Find where the given text appears and provide that cell's center as (x, y) coordinate. 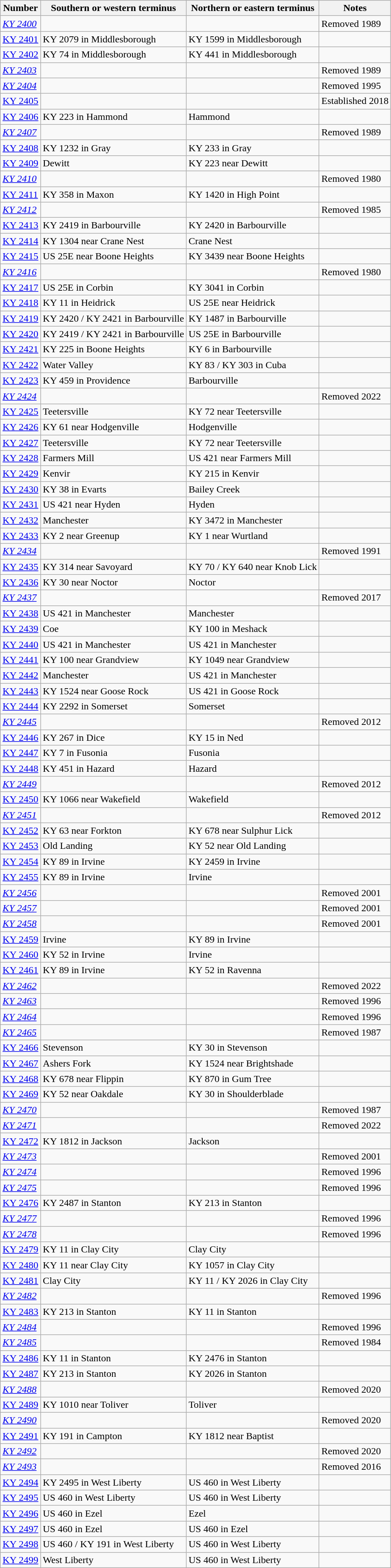
KY 2480 (20, 1265)
KY 2467 (20, 1063)
KY 2432 (20, 520)
KY 2461 (20, 970)
KY 2434 (20, 551)
KY 3439 near Boone Heights (253, 256)
KY 2406 (20, 117)
KY 1010 near Toliver (113, 1405)
KY 2422 (20, 365)
KY 2437 (20, 598)
KY 11 near Clay City (113, 1265)
KY 2417 (20, 287)
KY 2443 (20, 691)
KY 2403 (20, 70)
KY 678 near Sulphur Lick (253, 830)
KY 2478 (20, 1234)
KY 2479 (20, 1250)
KY 74 in Middlesborough (113, 55)
KY 7 in Fusonia (113, 753)
KY 83 / KY 303 in Cuba (253, 365)
KY 2442 (20, 675)
KY 459 in Providence (113, 380)
KY 2435 (20, 567)
KY 2426 (20, 427)
Removed 1984 (355, 1343)
KY 2462 (20, 986)
KY 2487 (20, 1374)
KY 2401 (20, 39)
KY 6 in Barbourville (253, 349)
KY 215 in Kenvir (253, 474)
KY 2459 (20, 939)
KY 2498 (20, 1544)
KY 30 near Noctor (113, 582)
Ashers Fork (113, 1063)
KY 2430 (20, 489)
Stevenson (113, 1048)
KY 2463 (20, 1001)
KY 2450 (20, 799)
Fusonia (253, 753)
KY 451 in Hazard (113, 769)
KY 2477 (20, 1219)
KY 1304 near Crane Nest (113, 241)
KY 2492 (20, 1451)
KY 2459 in Irvine (253, 861)
KY 3472 in Manchester (253, 520)
KY 2495 (20, 1498)
Old Landing (113, 846)
KY 1049 near Grandview (253, 660)
KY 1524 near Brightshade (253, 1063)
KY 63 near Forkton (113, 830)
KY 2470 (20, 1110)
KY 2464 (20, 1017)
Noctor (253, 582)
West Liberty (113, 1560)
Kenvir (113, 474)
KY 2438 (20, 613)
KY 2431 (20, 505)
KY 30 in Shoulderblade (253, 1094)
KY 2493 (20, 1467)
KY 2456 (20, 892)
KY 2484 (20, 1327)
KY 2419 (20, 318)
Water Valley (113, 365)
KY 1057 in Clay City (253, 1265)
KY 2452 (20, 830)
KY 52 near Oakdale (113, 1094)
KY 2418 (20, 303)
Toliver (253, 1405)
Crane Nest (253, 241)
Wakefield (253, 799)
KY 2469 (20, 1094)
KY 358 in Maxon (113, 194)
KY 2420 in Barbourville (253, 225)
KY 2482 (20, 1296)
KY 1524 near Goose Rock (113, 691)
KY 2 near Greenup (113, 536)
US 421 near Farmers Mill (253, 458)
KY 11 in Clay City (113, 1250)
KY 2420 / KY 2421 in Barbourville (113, 318)
KY 1 near Wurtland (253, 536)
KY 267 in Dice (113, 738)
KY 15 in Ned (253, 738)
KY 2468 (20, 1079)
KY 2410 (20, 179)
Dewitt (113, 163)
KY 870 in Gum Tree (253, 1079)
KY 2458 (20, 923)
KY 2402 (20, 55)
KY 2485 (20, 1343)
KY 61 near Hodgenville (113, 427)
US 25E in Corbin (113, 287)
KY 2466 (20, 1048)
KY 2415 (20, 256)
Removed 2016 (355, 1467)
Farmers Mill (113, 458)
US 25E in Barbourville (253, 334)
KY 2425 (20, 411)
KY 2445 (20, 722)
Coe (113, 629)
KY 2472 (20, 1141)
Ezel (253, 1513)
KY 11 in Heidrick (113, 303)
KY 2441 (20, 660)
KY 2491 (20, 1435)
KY 2404 (20, 86)
Hodgenville (253, 427)
Northern or eastern terminus (253, 8)
KY 2497 (20, 1529)
KY 2440 (20, 644)
US 421 in Goose Rock (253, 691)
KY 2412 (20, 210)
KY 2420 (20, 334)
Hyden (253, 505)
Barbourville (253, 380)
KY 52 near Old Landing (253, 846)
KY 2476 in Stanton (253, 1358)
Removed 1985 (355, 210)
KY 233 in Gray (253, 148)
KY 38 in Evarts (113, 489)
KY 223 near Dewitt (253, 163)
KY 2429 (20, 474)
KY 1066 near Wakefield (113, 799)
KY 2488 (20, 1389)
KY 2444 (20, 707)
Number (20, 8)
KY 2460 (20, 955)
KY 2483 (20, 1312)
KY 223 in Hammond (113, 117)
KY 2499 (20, 1560)
KY 2427 (20, 442)
KY 30 in Stevenson (253, 1048)
KY 2414 (20, 241)
Removed 1995 (355, 86)
KY 2439 (20, 629)
KY 2079 in Middlesborough (113, 39)
Removed 1991 (355, 551)
KY 3041 in Corbin (253, 287)
KY 2490 (20, 1420)
KY 2454 (20, 861)
KY 2408 (20, 148)
KY 2481 (20, 1281)
KY 2446 (20, 738)
KY 2448 (20, 769)
KY 2419 in Barbourville (113, 225)
KY 225 in Boone Heights (113, 349)
KY 1599 in Middlesborough (253, 39)
KY 2489 (20, 1405)
KY 2428 (20, 458)
KY 2405 (20, 101)
KY 52 in Irvine (113, 955)
KY 2451 (20, 815)
KY 2455 (20, 877)
KY 2424 (20, 396)
KY 2436 (20, 582)
KY 2476 (20, 1203)
KY 2495 in West Liberty (113, 1482)
US 421 near Hyden (113, 505)
KY 2026 in Stanton (253, 1374)
KY 2433 (20, 536)
KY 2473 (20, 1156)
Established 2018 (355, 101)
Jackson (253, 1141)
US 460 / KY 191 in West Liberty (113, 1544)
KY 2416 (20, 272)
KY 100 in Meshack (253, 629)
US 25E near Heidrick (253, 303)
KY 2496 (20, 1513)
Hammond (253, 117)
KY 2494 (20, 1482)
KY 2411 (20, 194)
KY 2413 (20, 225)
KY 11 / KY 2026 in Clay City (253, 1281)
KY 2292 in Somerset (113, 707)
KY 191 in Campton (113, 1435)
Southern or western terminus (113, 8)
KY 52 in Ravenna (253, 970)
KY 441 in Middlesborough (253, 55)
KY 100 near Grandview (113, 660)
KY 2475 (20, 1188)
KY 1420 in High Point (253, 194)
KY 1487 in Barbourville (253, 318)
KY 2423 (20, 380)
KY 678 near Flippin (113, 1079)
KY 2419 / KY 2421 in Barbourville (113, 334)
Notes (355, 8)
KY 314 near Savoyard (113, 567)
KY 2471 (20, 1125)
KY 1812 near Baptist (253, 1435)
KY 2457 (20, 908)
KY 2407 (20, 132)
Hazard (253, 769)
Bailey Creek (253, 489)
KY 70 / KY 640 near Knob Lick (253, 567)
KY 2487 in Stanton (113, 1203)
KY 1812 in Jackson (113, 1141)
US 25E near Boone Heights (113, 256)
KY 1232 in Gray (113, 148)
KY 2486 (20, 1358)
KY 2409 (20, 163)
KY 2465 (20, 1032)
KY 2421 (20, 349)
KY 2453 (20, 846)
Removed 2017 (355, 598)
KY 2449 (20, 784)
KY 2474 (20, 1172)
Somerset (253, 707)
KY 2400 (20, 24)
KY 2447 (20, 753)
